For the text-containing cell, return its midpoint in [x, y] coordinate format. 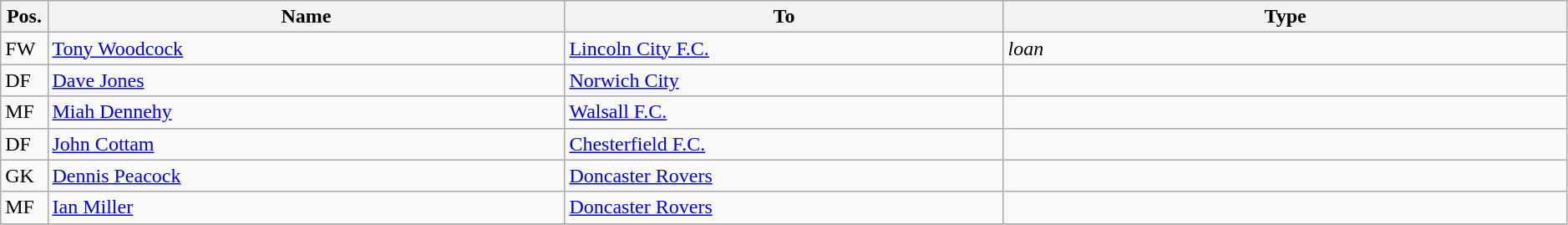
FW [24, 49]
Ian Miller [306, 207]
Dave Jones [306, 80]
Walsall F.C. [784, 112]
loan [1285, 49]
John Cottam [306, 144]
To [784, 17]
Lincoln City F.C. [784, 49]
Name [306, 17]
Tony Woodcock [306, 49]
Dennis Peacock [306, 176]
Chesterfield F.C. [784, 144]
Norwich City [784, 80]
GK [24, 176]
Pos. [24, 17]
Type [1285, 17]
Miah Dennehy [306, 112]
